Determine the [X, Y] coordinate at the center of the cell enclosing the given text.  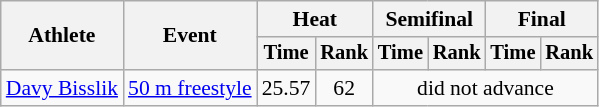
Athlete [62, 36]
Event [190, 36]
Davy Bisslik [62, 88]
25.57 [286, 88]
Heat [315, 19]
50 m freestyle [190, 88]
Final [541, 19]
did not advance [486, 88]
Semifinal [429, 19]
62 [344, 88]
